Detect which cell encompasses the target text, then output its (x, y) center coordinate. 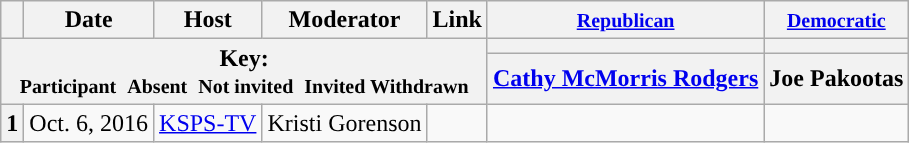
Link (457, 20)
Joe Pakootas (836, 78)
KSPS-TV (208, 123)
Moderator (344, 20)
Cathy McMorris Rodgers (625, 78)
Key: Participant Absent Not invited Invited Withdrawn (244, 72)
Oct. 6, 2016 (89, 123)
1 (12, 123)
Kristi Gorenson (344, 123)
Host (208, 20)
Democratic (836, 20)
Date (89, 20)
Republican (625, 20)
